From the cell containing the given text, extract its center point as [X, Y] coordinate. 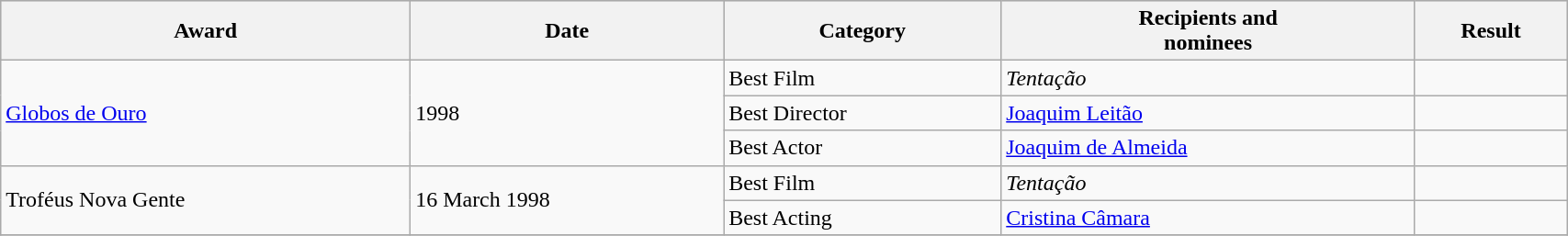
Category [863, 31]
Joaquim de Almeida [1209, 148]
Date [568, 31]
Best Acting [863, 218]
Joaquim Leitão [1209, 113]
Best Director [863, 113]
16 March 1998 [568, 200]
1998 [568, 113]
Best Actor [863, 148]
Cristina Câmara [1209, 218]
Recipients and nominees [1209, 31]
Award [206, 31]
Troféus Nova Gente [206, 200]
Globos de Ouro [206, 113]
Result [1490, 31]
